Detect which cell encompasses the target text, then output its (x, y) center coordinate. 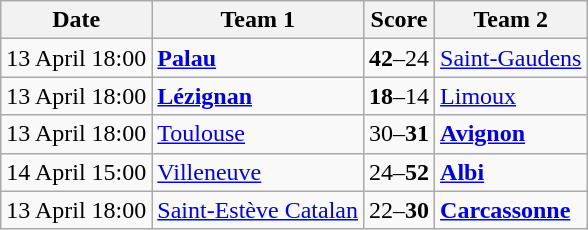
24–52 (398, 172)
Date (76, 20)
Score (398, 20)
14 April 15:00 (76, 172)
22–30 (398, 210)
Toulouse (258, 134)
Palau (258, 58)
Saint-Estève Catalan (258, 210)
Team 1 (258, 20)
Albi (511, 172)
Carcassonne (511, 210)
Team 2 (511, 20)
42–24 (398, 58)
Lézignan (258, 96)
Avignon (511, 134)
18–14 (398, 96)
Villeneuve (258, 172)
Saint-Gaudens (511, 58)
30–31 (398, 134)
Limoux (511, 96)
